Provide the [x, y] coordinate of the cell's center where the given text is located.  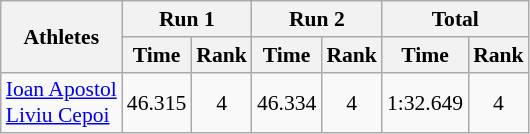
Ioan ApostolLiviu Cepoi [62, 102]
Run 2 [317, 19]
Run 1 [187, 19]
46.334 [286, 102]
Total [456, 19]
1:32.649 [425, 102]
Athletes [62, 36]
46.315 [156, 102]
